Locate the cell with the specified text and output its (x, y) center coordinate. 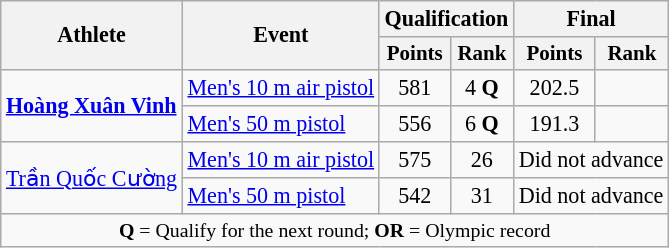
31 (482, 196)
Athlete (92, 35)
4 Q (482, 88)
Final (592, 18)
Q = Qualify for the next round; OR = Olympic record (335, 230)
Hoàng Xuân Vinh (92, 106)
202.5 (555, 88)
26 (482, 160)
542 (414, 196)
581 (414, 88)
Event (280, 35)
Qualification (446, 18)
Trần Quốc Cường (92, 178)
6 Q (482, 124)
556 (414, 124)
191.3 (555, 124)
575 (414, 160)
